Scan for the cell matching the given text and deliver its [x, y] coordinate at center. 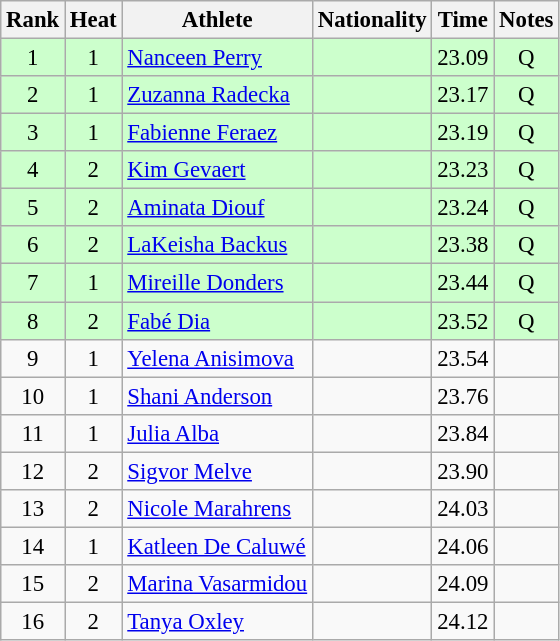
Katleen De Caluwé [217, 546]
24.06 [463, 546]
Kim Gevaert [217, 170]
24.12 [463, 621]
14 [33, 546]
Sigvor Melve [217, 471]
Fabé Dia [217, 321]
23.24 [463, 208]
Tanya Oxley [217, 621]
LaKeisha Backus [217, 245]
Time [463, 20]
23.17 [463, 95]
24.03 [463, 509]
23.38 [463, 245]
Fabienne Feraez [217, 133]
23.54 [463, 358]
23.76 [463, 396]
13 [33, 509]
24.09 [463, 584]
6 [33, 245]
3 [33, 133]
23.90 [463, 471]
15 [33, 584]
5 [33, 208]
23.52 [463, 321]
16 [33, 621]
Heat [94, 20]
8 [33, 321]
Yelena Anisimova [217, 358]
Notes [526, 20]
Julia Alba [217, 433]
23.84 [463, 433]
11 [33, 433]
7 [33, 283]
9 [33, 358]
4 [33, 170]
Athlete [217, 20]
Rank [33, 20]
Shani Anderson [217, 396]
Marina Vasarmidou [217, 584]
Aminata Diouf [217, 208]
Mireille Donders [217, 283]
Nanceen Perry [217, 58]
Nicole Marahrens [217, 509]
Nationality [372, 20]
10 [33, 396]
23.19 [463, 133]
23.44 [463, 283]
23.09 [463, 58]
Zuzanna Radecka [217, 95]
12 [33, 471]
23.23 [463, 170]
